For the text-containing cell, return its midpoint in (X, Y) coordinate format. 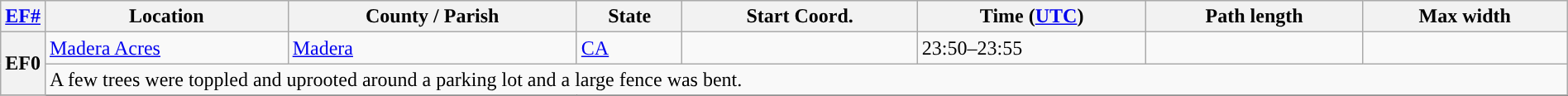
Madera Acres (166, 48)
County / Parish (432, 17)
Madera (432, 48)
EF0 (23, 64)
EF# (23, 17)
Time (UTC) (1032, 17)
Path length (1254, 17)
Max width (1465, 17)
Start Coord. (800, 17)
Location (166, 17)
State (629, 17)
A few trees were toppled and uprooted around a parking lot and a large fence was bent. (806, 79)
CA (629, 48)
23:50–23:55 (1032, 48)
